Identify which cell holds the provided text, then report its [x, y] central coordinate. 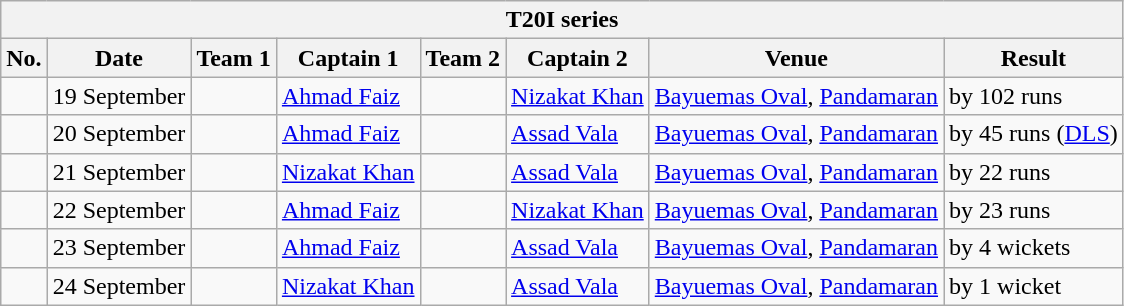
Captain 1 [348, 58]
21 September [119, 172]
by 45 runs (DLS) [1034, 134]
by 102 runs [1034, 96]
by 1 wicket [1034, 286]
No. [24, 58]
24 September [119, 286]
23 September [119, 248]
by 23 runs [1034, 210]
Venue [796, 58]
20 September [119, 134]
19 September [119, 96]
Date [119, 58]
Result [1034, 58]
T20I series [562, 20]
by 4 wickets [1034, 248]
Team 2 [463, 58]
Captain 2 [578, 58]
Team 1 [234, 58]
by 22 runs [1034, 172]
22 September [119, 210]
